Identify which cell holds the provided text, then report its (X, Y) central coordinate. 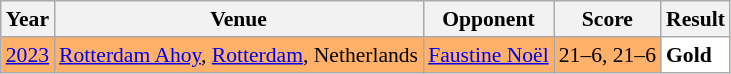
Gold (696, 55)
Score (608, 19)
Result (696, 19)
Opponent (488, 19)
Faustine Noël (488, 55)
Rotterdam Ahoy, Rotterdam, Netherlands (238, 55)
21–6, 21–6 (608, 55)
2023 (28, 55)
Year (28, 19)
Venue (238, 19)
